Return (X, Y) of the center of cell containing provided text 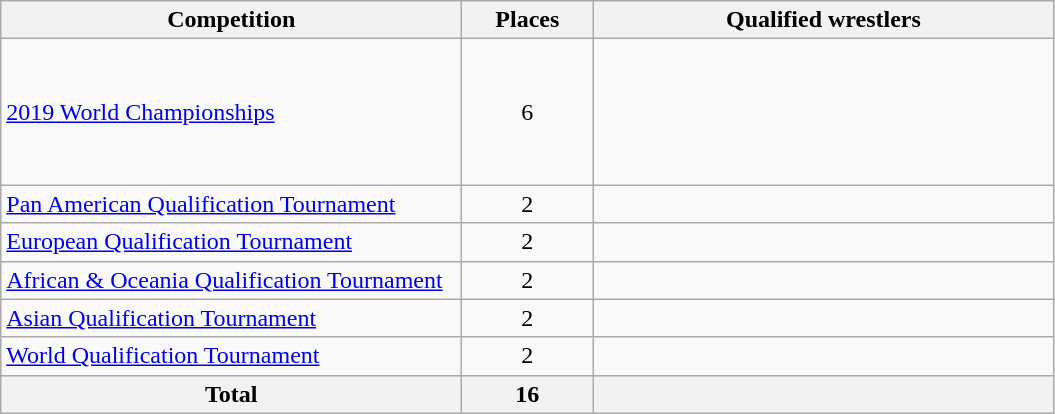
African & Oceania Qualification Tournament (232, 280)
Pan American Qualification Tournament (232, 204)
Asian Qualification Tournament (232, 318)
Qualified wrestlers (824, 20)
2019 World Championships (232, 112)
European Qualification Tournament (232, 242)
World Qualification Tournament (232, 356)
Places (528, 20)
6 (528, 112)
16 (528, 394)
Competition (232, 20)
Total (232, 394)
